Return (x, y) of the center of cell containing provided text 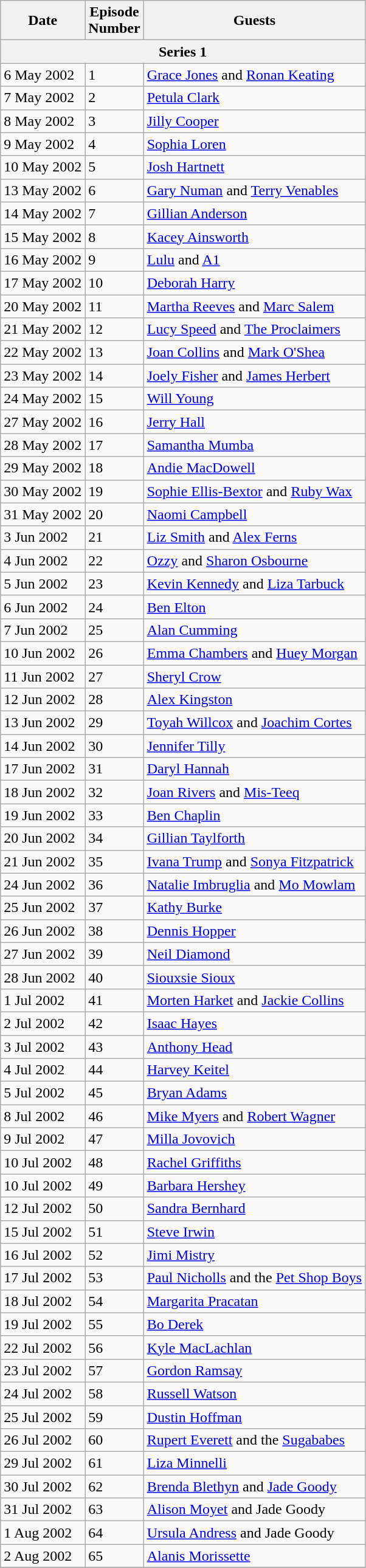
Series 1 (183, 52)
Kacey Ainsworth (254, 237)
Ozzy and Sharon Osbourne (254, 561)
30 Jul 2002 (43, 1487)
Anthony Head (254, 1046)
65 (114, 1556)
7 May 2002 (43, 98)
15 May 2002 (43, 237)
Jerry Hall (254, 422)
46 (114, 1116)
26 Jun 2002 (43, 931)
14 (114, 376)
Jilly Cooper (254, 121)
Sheryl Crow (254, 677)
5 (114, 167)
Ursula Andress and Jade Goody (254, 1533)
15 (114, 399)
30 (114, 746)
30 May 2002 (43, 491)
9 (114, 260)
Kathy Burke (254, 908)
27 Jun 2002 (43, 954)
49 (114, 1186)
Ben Elton (254, 607)
47 (114, 1139)
33 (114, 815)
12 Jul 2002 (43, 1209)
Isaac Hayes (254, 1023)
Neil Diamond (254, 954)
57 (114, 1370)
51 (114, 1232)
62 (114, 1487)
23 Jul 2002 (43, 1370)
38 (114, 931)
7 (114, 213)
24 May 2002 (43, 399)
13 Jun 2002 (43, 723)
Bo Derek (254, 1324)
Ivana Trump and Sonya Fitzpatrick (254, 862)
Sophia Loren (254, 144)
Siouxsie Sioux (254, 977)
17 (114, 445)
48 (114, 1162)
12 Jun 2002 (43, 700)
17 Jun 2002 (43, 769)
Grace Jones and Ronan Keating (254, 75)
13 (114, 353)
Samantha Mumba (254, 445)
44 (114, 1070)
11 (114, 306)
3 (114, 121)
18 (114, 468)
8 (114, 237)
Date (43, 21)
58 (114, 1394)
Alanis Morissette (254, 1556)
10 Jun 2002 (43, 653)
Petula Clark (254, 98)
Alan Cumming (254, 630)
52 (114, 1255)
28 (114, 700)
Dustin Hoffman (254, 1417)
16 Jul 2002 (43, 1255)
55 (114, 1324)
4 (114, 144)
61 (114, 1463)
Margarita Pracatan (254, 1301)
Lucy Speed and The Proclaimers (254, 330)
50 (114, 1209)
EpisodeNumber (114, 21)
22 Jul 2002 (43, 1347)
6 Jun 2002 (43, 607)
20 Jun 2002 (43, 838)
4 Jun 2002 (43, 561)
4 Jul 2002 (43, 1070)
24 (114, 607)
10 (114, 283)
Mike Myers and Robert Wagner (254, 1116)
25 (114, 630)
6 (114, 190)
59 (114, 1417)
32 (114, 792)
Andie MacDowell (254, 468)
27 (114, 677)
31 May 2002 (43, 514)
Gillian Anderson (254, 213)
60 (114, 1440)
21 (114, 537)
Daryl Hannah (254, 769)
Kevin Kennedy and Liza Tarbuck (254, 584)
26 (114, 653)
16 (114, 422)
5 Jul 2002 (43, 1093)
34 (114, 838)
Dennis Hopper (254, 931)
Harvey Keitel (254, 1070)
Gary Numan and Terry Venables (254, 190)
45 (114, 1093)
Toyah Willcox and Joachim Cortes (254, 723)
28 Jun 2002 (43, 977)
Joely Fisher and James Herbert (254, 376)
63 (114, 1510)
8 May 2002 (43, 121)
25 Jul 2002 (43, 1417)
23 (114, 584)
Liza Minnelli (254, 1463)
25 Jun 2002 (43, 908)
Jennifer Tilly (254, 746)
53 (114, 1278)
16 May 2002 (43, 260)
21 May 2002 (43, 330)
Sandra Bernhard (254, 1209)
13 May 2002 (43, 190)
9 Jul 2002 (43, 1139)
Alison Moyet and Jade Goody (254, 1510)
Guests (254, 21)
42 (114, 1023)
Alex Kingston (254, 700)
Rupert Everett and the Sugababes (254, 1440)
5 Jun 2002 (43, 584)
29 (114, 723)
19 Jun 2002 (43, 815)
31 (114, 769)
54 (114, 1301)
Ben Chaplin (254, 815)
Liz Smith and Alex Ferns (254, 537)
18 Jul 2002 (43, 1301)
Russell Watson (254, 1394)
24 Jun 2002 (43, 885)
29 May 2002 (43, 468)
Milla Jovovich (254, 1139)
1 Jul 2002 (43, 1000)
10 May 2002 (43, 167)
Gillian Taylforth (254, 838)
7 Jun 2002 (43, 630)
Martha Reeves and Marc Salem (254, 306)
1 Aug 2002 (43, 1533)
11 Jun 2002 (43, 677)
8 Jul 2002 (43, 1116)
6 May 2002 (43, 75)
17 May 2002 (43, 283)
Sophie Ellis-Bextor and Ruby Wax (254, 491)
14 May 2002 (43, 213)
20 (114, 514)
Brenda Blethyn and Jade Goody (254, 1487)
Morten Harket and Jackie Collins (254, 1000)
Emma Chambers and Huey Morgan (254, 653)
31 Jul 2002 (43, 1510)
Joan Collins and Mark O'Shea (254, 353)
37 (114, 908)
22 May 2002 (43, 353)
1 (114, 75)
18 Jun 2002 (43, 792)
Bryan Adams (254, 1093)
64 (114, 1533)
19 (114, 491)
40 (114, 977)
Gordon Ramsay (254, 1370)
Josh Hartnett (254, 167)
14 Jun 2002 (43, 746)
Steve Irwin (254, 1232)
Paul Nicholls and the Pet Shop Boys (254, 1278)
26 Jul 2002 (43, 1440)
Naomi Campbell (254, 514)
Rachel Griffiths (254, 1162)
Jimi Mistry (254, 1255)
15 Jul 2002 (43, 1232)
17 Jul 2002 (43, 1278)
Kyle MacLachlan (254, 1347)
3 Jun 2002 (43, 537)
3 Jul 2002 (43, 1046)
Natalie Imbruglia and Mo Mowlam (254, 885)
41 (114, 1000)
Lulu and A1 (254, 260)
23 May 2002 (43, 376)
Deborah Harry (254, 283)
2 Jul 2002 (43, 1023)
27 May 2002 (43, 422)
20 May 2002 (43, 306)
9 May 2002 (43, 144)
Barbara Hershey (254, 1186)
35 (114, 862)
56 (114, 1347)
21 Jun 2002 (43, 862)
2 (114, 98)
2 Aug 2002 (43, 1556)
24 Jul 2002 (43, 1394)
28 May 2002 (43, 445)
Joan Rivers and Mis-Teeq (254, 792)
39 (114, 954)
29 Jul 2002 (43, 1463)
Will Young (254, 399)
12 (114, 330)
22 (114, 561)
43 (114, 1046)
36 (114, 885)
19 Jul 2002 (43, 1324)
